Scan for the cell matching the given text and deliver its [x, y] coordinate at center. 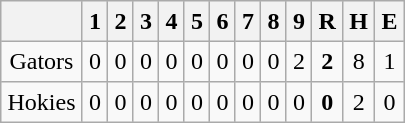
5 [197, 21]
3 [146, 21]
4 [172, 21]
E [390, 21]
Gators [42, 61]
7 [248, 21]
9 [299, 21]
H [359, 21]
R [328, 21]
6 [223, 21]
Hokies [42, 102]
